Determine the [x, y] coordinate at the center of the cell enclosing the given text.  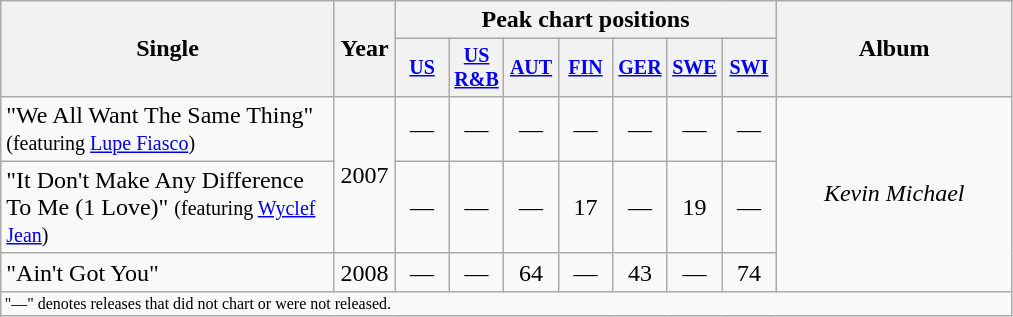
19 [694, 207]
GER [640, 68]
74 [749, 272]
"Ain't Got You" [168, 272]
AUT [531, 68]
"We All Want The Same Thing"(featuring Lupe Fiasco) [168, 128]
2008 [364, 272]
SWE [694, 68]
SWI [749, 68]
64 [531, 272]
Kevin Michael [894, 194]
FIN [585, 68]
Album [894, 49]
17 [585, 207]
US R&B [476, 68]
"—" denotes releases that did not chart or were not released. [506, 303]
2007 [364, 174]
"It Don't Make Any Difference To Me (1 Love)" (featuring Wyclef Jean) [168, 207]
Year [364, 49]
US [422, 68]
Peak chart positions [586, 20]
Single [168, 49]
43 [640, 272]
